From the cell containing the given text, extract its center point as (X, Y) coordinate. 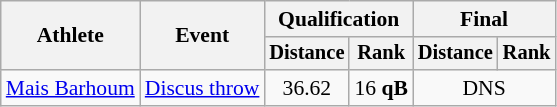
Athlete (70, 36)
Qualification (338, 19)
Event (202, 36)
36.62 (306, 88)
Discus throw (202, 88)
16 qB (381, 88)
Final (484, 19)
Mais Barhoum (70, 88)
DNS (484, 88)
